Determine the (X, Y) coordinate at the center of the cell enclosing the given text.  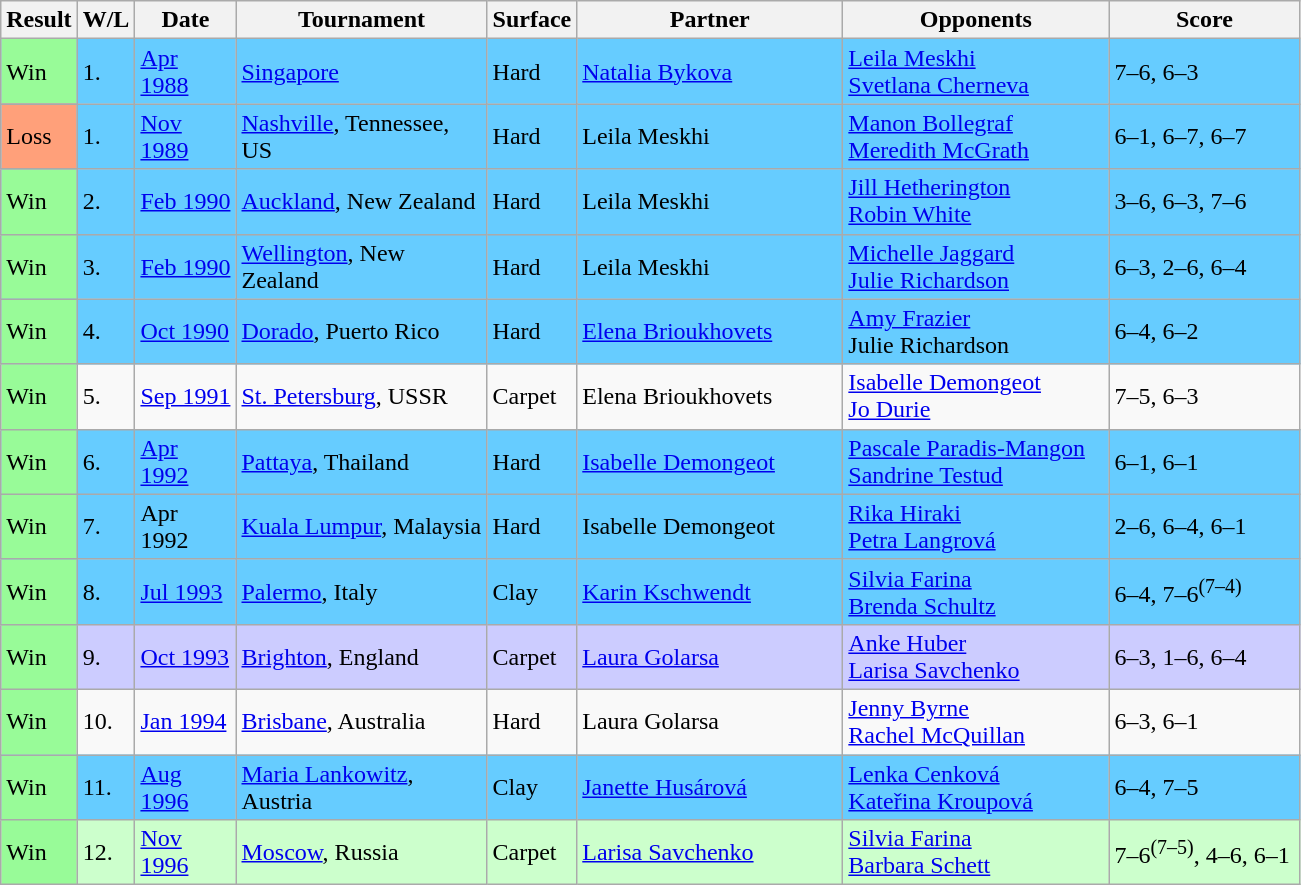
12. (106, 852)
2–6, 6–4, 6–1 (1204, 526)
Apr 1988 (186, 72)
Jenny Byrne Rachel McQuillan (976, 722)
Rika Hiraki Petra Langrová (976, 526)
Nov 1989 (186, 136)
St. Petersburg, USSR (362, 396)
Jan 1994 (186, 722)
Pascale Paradis-Mangon Sandrine Testud (976, 462)
6–3, 2–6, 6–4 (1204, 266)
6–4, 7–6(7–4) (1204, 592)
Amy Frazier Julie Richardson (976, 332)
Maria Lankowitz, Austria (362, 786)
Silvia Farina Brenda Schultz (976, 592)
6–4, 7–5 (1204, 786)
Nashville, Tennessee, US (362, 136)
Tournament (362, 20)
10. (106, 722)
Oct 1993 (186, 656)
Sep 1991 (186, 396)
Surface (532, 20)
Anke Huber Larisa Savchenko (976, 656)
Michelle Jaggard Julie Richardson (976, 266)
4. (106, 332)
Score (1204, 20)
Moscow, Russia (362, 852)
6–1, 6–7, 6–7 (1204, 136)
3–6, 6–3, 7–6 (1204, 202)
Lenka Cenková Kateřina Kroupová (976, 786)
6–3, 1–6, 6–4 (1204, 656)
11. (106, 786)
Natalia Bykova (710, 72)
Jill Hetherington Robin White (976, 202)
Dorado, Puerto Rico (362, 332)
Leila Meskhi Svetlana Cherneva (976, 72)
Pattaya, Thailand (362, 462)
Result (39, 20)
6–3, 6–1 (1204, 722)
7–5, 6–3 (1204, 396)
Date (186, 20)
Auckland, New Zealand (362, 202)
7–6, 6–3 (1204, 72)
7–6(7–5), 4–6, 6–1 (1204, 852)
6–1, 6–1 (1204, 462)
Palermo, Italy (362, 592)
Janette Husárová (710, 786)
3. (106, 266)
Loss (39, 136)
Larisa Savchenko (710, 852)
Wellington, New Zealand (362, 266)
Aug 1996 (186, 786)
Silvia Farina Barbara Schett (976, 852)
6. (106, 462)
Kuala Lumpur, Malaysia (362, 526)
9. (106, 656)
Jul 1993 (186, 592)
6–4, 6–2 (1204, 332)
Karin Kschwendt (710, 592)
W/L (106, 20)
Nov 1996 (186, 852)
Brisbane, Australia (362, 722)
8. (106, 592)
Manon Bollegraf Meredith McGrath (976, 136)
Brighton, England (362, 656)
7. (106, 526)
Oct 1990 (186, 332)
5. (106, 396)
Singapore (362, 72)
Partner (710, 20)
2. (106, 202)
Isabelle Demongeot Jo Durie (976, 396)
Opponents (976, 20)
